From the cell containing the given text, extract its center point as [X, Y] coordinate. 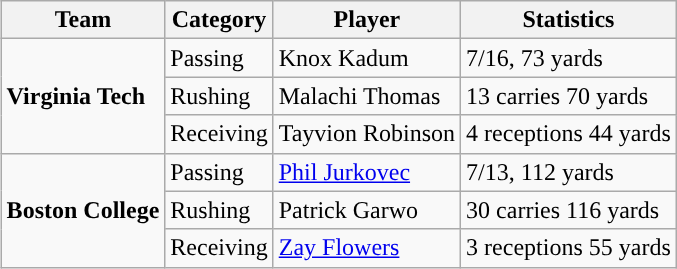
7/16, 73 yards [569, 58]
Patrick Garwo [366, 210]
Boston College [83, 210]
Malachi Thomas [366, 96]
Category [219, 20]
Virginia Tech [83, 96]
13 carries 70 yards [569, 96]
Phil Jurkovec [366, 172]
3 receptions 55 yards [569, 248]
Team [83, 20]
Statistics [569, 20]
7/13, 112 yards [569, 172]
4 receptions 44 yards [569, 134]
Tayvion Robinson [366, 134]
Knox Kadum [366, 58]
Player [366, 20]
Zay Flowers [366, 248]
30 carries 116 yards [569, 210]
